Scan for the cell matching the given text and deliver its [x, y] coordinate at center. 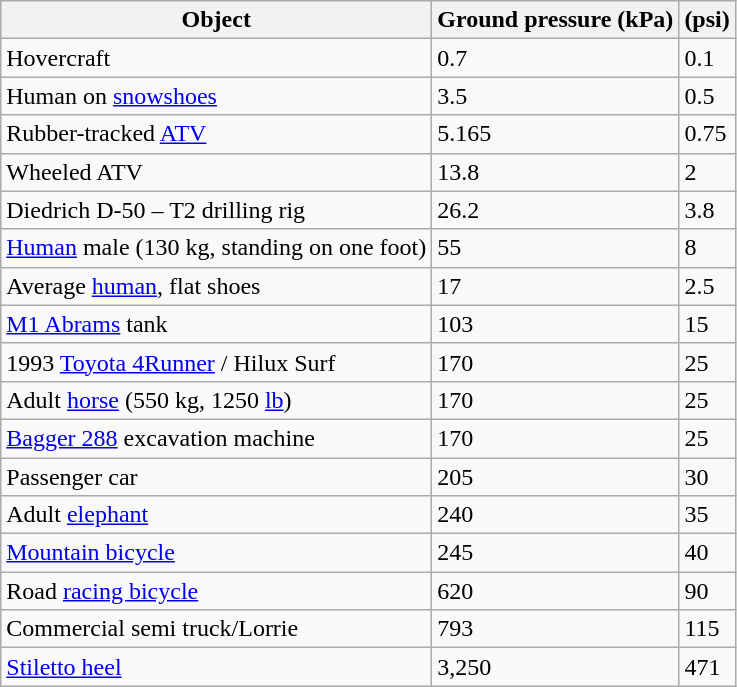
620 [556, 591]
240 [556, 515]
115 [707, 629]
30 [707, 477]
Average human, flat shoes [216, 286]
103 [556, 324]
3.8 [707, 210]
Road racing bicycle [216, 591]
M1 Abrams tank [216, 324]
Mountain bicycle [216, 553]
17 [556, 286]
Rubber-tracked ATV [216, 134]
8 [707, 248]
Hovercraft [216, 58]
2.5 [707, 286]
0.75 [707, 134]
Adult horse (550 kg, 1250 lb) [216, 400]
90 [707, 591]
Bagger 288 excavation machine [216, 438]
(psi) [707, 20]
Diedrich D-50 – T2 drilling rig [216, 210]
35 [707, 515]
0.7 [556, 58]
2 [707, 172]
1993 Toyota 4Runner / Hilux Surf [216, 362]
Ground pressure (kPa) [556, 20]
Human on snowshoes [216, 96]
40 [707, 553]
26.2 [556, 210]
245 [556, 553]
15 [707, 324]
Passenger car [216, 477]
Human male (130 kg, standing on one foot) [216, 248]
3.5 [556, 96]
13.8 [556, 172]
5.165 [556, 134]
Object [216, 20]
205 [556, 477]
793 [556, 629]
Wheeled ATV [216, 172]
0.1 [707, 58]
Adult elephant [216, 515]
3,250 [556, 667]
471 [707, 667]
Stiletto heel [216, 667]
0.5 [707, 96]
Commercial semi truck/Lorrie [216, 629]
55 [556, 248]
